Return (x, y) of the center of cell containing provided text 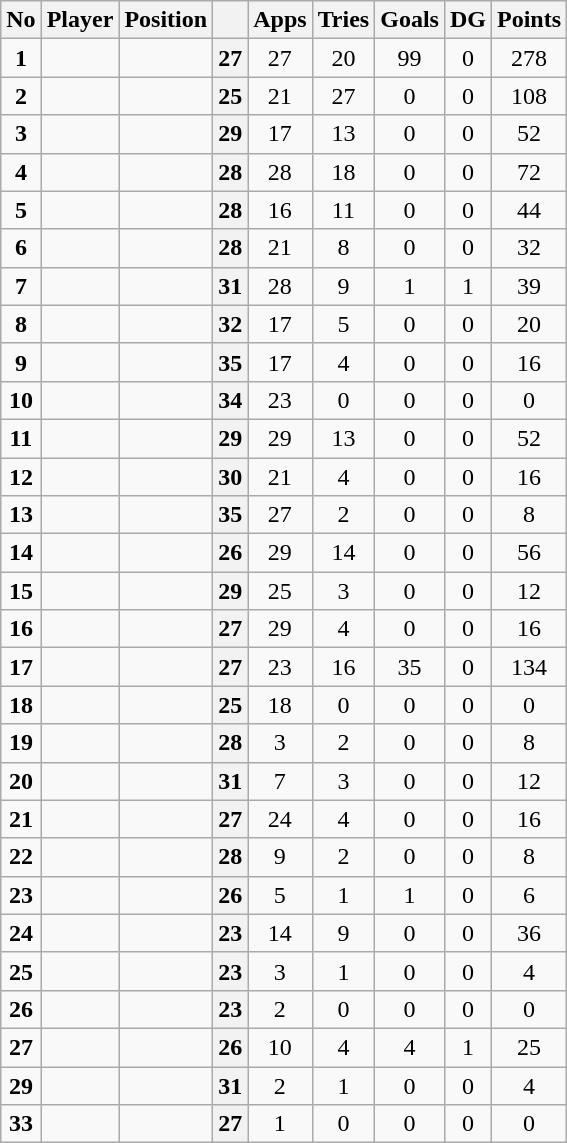
15 (21, 591)
Player (80, 20)
Apps (280, 20)
72 (530, 172)
39 (530, 286)
33 (21, 1124)
22 (21, 857)
278 (530, 58)
Tries (344, 20)
19 (21, 743)
DG (468, 20)
No (21, 20)
Goals (410, 20)
36 (530, 933)
56 (530, 553)
108 (530, 96)
99 (410, 58)
44 (530, 210)
30 (230, 477)
Points (530, 20)
134 (530, 667)
Position (166, 20)
34 (230, 400)
